Provide the (x, y) coordinate of the cell's center where the given text is located.  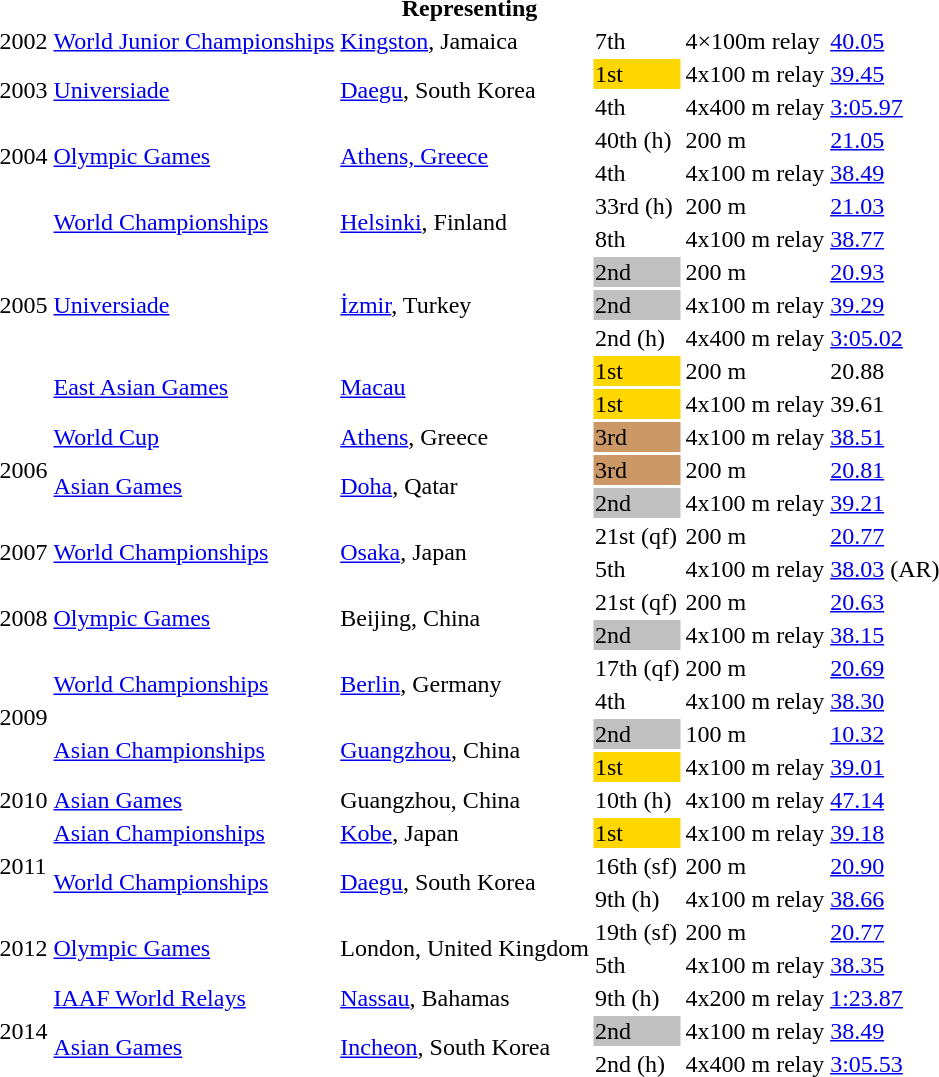
Kobe, Japan (465, 833)
100 m (755, 734)
17th (qf) (637, 668)
World Cup (194, 437)
2nd (h) (637, 338)
Macau (465, 388)
10th (h) (637, 800)
4×100m relay (755, 41)
World Junior Championships (194, 41)
Osaka, Japan (465, 552)
London, United Kingdom (465, 948)
IAAF World Relays (194, 998)
16th (sf) (637, 866)
Doha, Qatar (465, 486)
Nassau, Bahamas (465, 998)
Berlin, Germany (465, 684)
33rd (h) (637, 206)
Helsinki, Finland (465, 222)
East Asian Games (194, 388)
8th (637, 239)
Beijing, China (465, 618)
19th (sf) (637, 932)
Kingston, Jamaica (465, 41)
7th (637, 41)
4x200 m relay (755, 998)
İzmir, Turkey (465, 305)
40th (h) (637, 140)
